Return [x, y] of the center of cell containing provided text 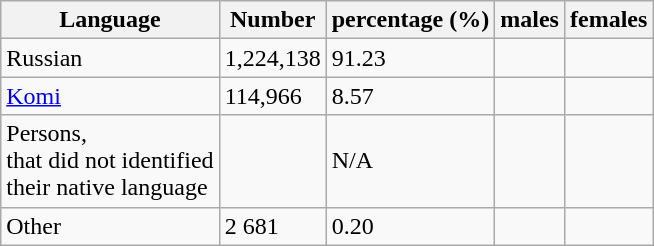
91.23 [410, 58]
females [608, 20]
N/A [410, 161]
0.20 [410, 226]
Komi [110, 96]
1,224,138 [272, 58]
Russian [110, 58]
Persons,that did not identified their native language [110, 161]
Language [110, 20]
males [530, 20]
8.57 [410, 96]
percentage (%) [410, 20]
Other [110, 226]
114,966 [272, 96]
Number [272, 20]
2 681 [272, 226]
